From the cell containing the given text, extract its center point as [x, y] coordinate. 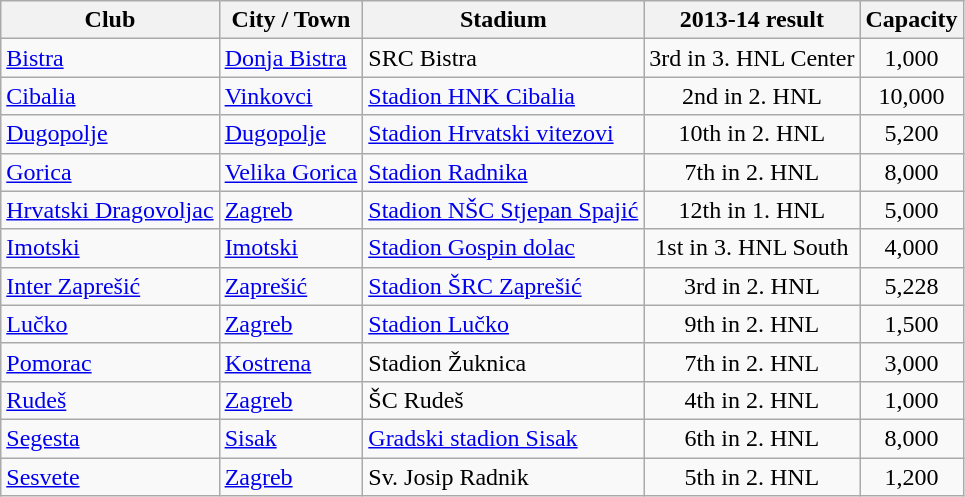
Club [110, 20]
Hrvatski Dragovoljac [110, 210]
5,200 [912, 134]
10th in 2. HNL [752, 134]
Sv. Josip Radnik [504, 477]
Stadium [504, 20]
Zaprešić [291, 286]
4,000 [912, 248]
Pomorac [110, 362]
6th in 2. HNL [752, 438]
Vinkovci [291, 96]
Gorica [110, 172]
City / Town [291, 20]
SRC Bistra [504, 58]
Segesta [110, 438]
Cibalia [110, 96]
12th in 1. HNL [752, 210]
Stadion Radnika [504, 172]
Velika Gorica [291, 172]
2nd in 2. HNL [752, 96]
Gradski stadion Sisak [504, 438]
1st in 3. HNL South [752, 248]
Stadion NŠC Stjepan Spajić [504, 210]
Donja Bistra [291, 58]
5,000 [912, 210]
4th in 2. HNL [752, 400]
1,200 [912, 477]
Stadion Gospin dolac [504, 248]
5th in 2. HNL [752, 477]
Lučko [110, 324]
Stadion HNK Cibalia [504, 96]
Stadion Hrvatski vitezovi [504, 134]
3,000 [912, 362]
5,228 [912, 286]
Inter Zaprešić [110, 286]
1,500 [912, 324]
Sesvete [110, 477]
3rd in 2. HNL [752, 286]
Capacity [912, 20]
Bistra [110, 58]
Stadion Lučko [504, 324]
9th in 2. HNL [752, 324]
Stadion Žuknica [504, 362]
ŠC Rudeš [504, 400]
Stadion ŠRC Zaprešić [504, 286]
10,000 [912, 96]
Sisak [291, 438]
2013-14 result [752, 20]
Kostrena [291, 362]
Rudeš [110, 400]
3rd in 3. HNL Center [752, 58]
